Detect which cell encompasses the target text, then output its [X, Y] center coordinate. 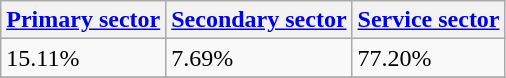
7.69% [259, 58]
Primary sector [84, 20]
Service sector [428, 20]
77.20% [428, 58]
15.11% [84, 58]
Secondary sector [259, 20]
